Extract the (x, y) coordinate from the center of the cell holding the provided text.  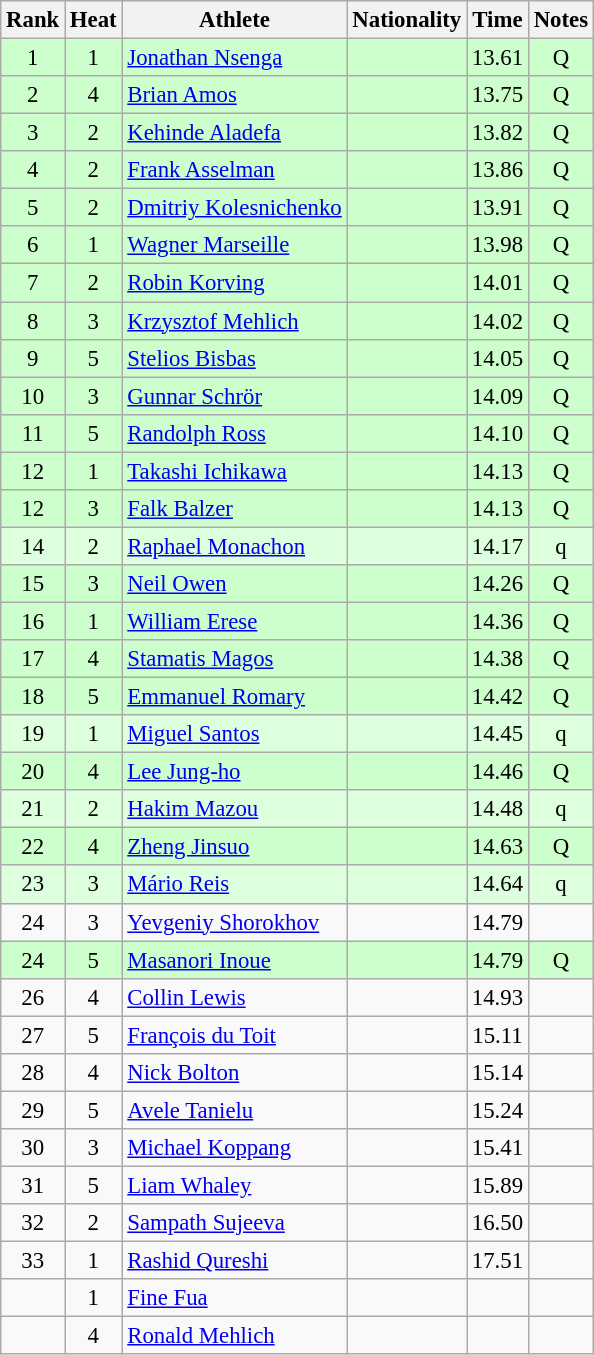
16 (33, 621)
Jonathan Nsenga (234, 58)
29 (33, 1110)
Masanori Inoue (234, 960)
15 (33, 584)
Miguel Santos (234, 734)
Raphael Monachon (234, 546)
15.11 (498, 1035)
Heat (94, 20)
Collin Lewis (234, 997)
7 (33, 283)
14.05 (498, 358)
14.45 (498, 734)
Rank (33, 20)
30 (33, 1148)
20 (33, 772)
33 (33, 1261)
14.63 (498, 847)
15.14 (498, 1073)
Emmanuel Romary (234, 697)
Yevgeniy Shorokhov (234, 922)
6 (33, 245)
14.36 (498, 621)
Time (498, 20)
10 (33, 396)
14.46 (498, 772)
14.38 (498, 659)
Dmitriy Kolesnichenko (234, 208)
13.75 (498, 95)
23 (33, 885)
16.50 (498, 1223)
22 (33, 847)
18 (33, 697)
Michael Koppang (234, 1148)
William Erese (234, 621)
Athlete (234, 20)
Zheng Jinsuo (234, 847)
17.51 (498, 1261)
14.02 (498, 321)
Sampath Sujeeva (234, 1223)
Wagner Marseille (234, 245)
Notes (560, 20)
François du Toit (234, 1035)
Fine Fua (234, 1298)
14 (33, 546)
14.10 (498, 433)
26 (33, 997)
14.48 (498, 809)
Frank Asselman (234, 170)
Gunnar Schrör (234, 396)
Lee Jung-ho (234, 772)
Robin Korving (234, 283)
Nationality (406, 20)
Krzysztof Mehlich (234, 321)
14.26 (498, 584)
31 (33, 1185)
Randolph Ross (234, 433)
28 (33, 1073)
Hakim Mazou (234, 809)
Stamatis Magos (234, 659)
14.42 (498, 697)
Neil Owen (234, 584)
Ronald Mehlich (234, 1336)
13.98 (498, 245)
27 (33, 1035)
8 (33, 321)
Kehinde Aladefa (234, 133)
Nick Bolton (234, 1073)
Falk Balzer (234, 509)
13.91 (498, 208)
15.41 (498, 1148)
Liam Whaley (234, 1185)
13.86 (498, 170)
11 (33, 433)
Stelios Bisbas (234, 358)
13.61 (498, 58)
19 (33, 734)
14.17 (498, 546)
14.93 (498, 997)
Avele Tanielu (234, 1110)
Brian Amos (234, 95)
15.24 (498, 1110)
13.82 (498, 133)
15.89 (498, 1185)
14.09 (498, 396)
Takashi Ichikawa (234, 471)
14.01 (498, 283)
9 (33, 358)
14.64 (498, 885)
21 (33, 809)
Mário Reis (234, 885)
32 (33, 1223)
17 (33, 659)
Rashid Qureshi (234, 1261)
